Search for the cell housing the specified text and yield its (X, Y) center coordinate. 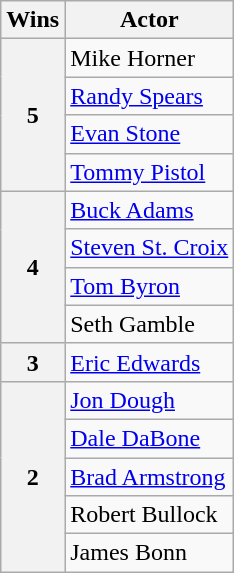
Steven St. Croix (150, 248)
Seth Gamble (150, 324)
Eric Edwards (150, 362)
Brad Armstrong (150, 477)
Tom Byron (150, 286)
Robert Bullock (150, 515)
Jon Dough (150, 400)
Mike Horner (150, 58)
Evan Stone (150, 134)
Wins (33, 20)
5 (33, 115)
3 (33, 362)
2 (33, 476)
Tommy Pistol (150, 172)
Buck Adams (150, 210)
4 (33, 267)
James Bonn (150, 553)
Actor (150, 20)
Randy Spears (150, 96)
Dale DaBone (150, 438)
